Search for the cell housing the specified text and yield its (X, Y) center coordinate. 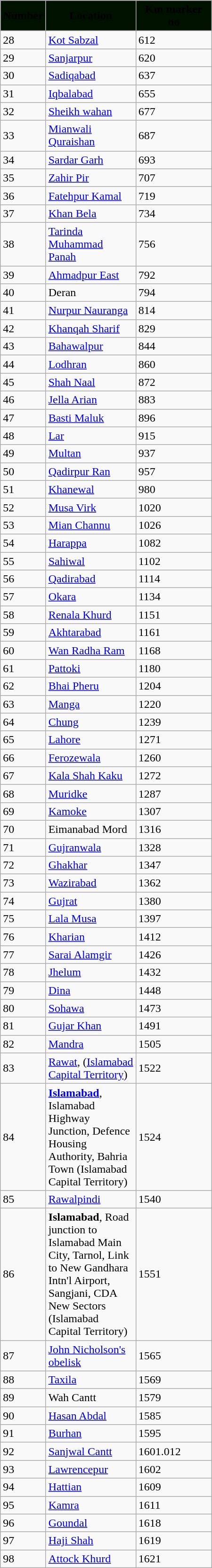
Goundal (90, 1523)
63 (23, 704)
734 (173, 213)
1020 (173, 507)
30 (23, 76)
Ferozewala (90, 758)
Bahawalpur (90, 346)
1491 (173, 1026)
1551 (173, 1274)
53 (23, 525)
Pattoki (90, 668)
70 (23, 829)
707 (173, 178)
1316 (173, 829)
74 (23, 901)
1151 (173, 615)
Lodhran (90, 364)
Sanjwal Cantt (90, 1451)
1271 (173, 740)
1102 (173, 561)
Deran (90, 293)
1412 (173, 937)
Shah Naal (90, 382)
1114 (173, 579)
Kamra (90, 1505)
Sahiwal (90, 561)
Musa Virk (90, 507)
62 (23, 686)
Bhai Pheru (90, 686)
677 (173, 111)
88 (23, 1380)
1505 (173, 1044)
Haji Shah (90, 1541)
98 (23, 1559)
Wan Radha Ram (90, 651)
66 (23, 758)
Wazirabad (90, 883)
39 (23, 275)
Khan Bela (90, 213)
1082 (173, 543)
58 (23, 615)
1609 (173, 1487)
Tarinda Muhammad Panah (90, 244)
Kamoke (90, 811)
Lahore (90, 740)
31 (23, 94)
1565 (173, 1356)
1362 (173, 883)
1585 (173, 1416)
1397 (173, 919)
Lawrencepur (90, 1469)
1220 (173, 704)
687 (173, 135)
71 (23, 847)
85 (23, 1199)
1595 (173, 1434)
1522 (173, 1068)
76 (23, 937)
Manga (90, 704)
1426 (173, 955)
1161 (173, 633)
655 (173, 94)
1380 (173, 901)
719 (173, 196)
61 (23, 668)
Basti Maluk (90, 418)
47 (23, 418)
43 (23, 346)
Zahir Pir (90, 178)
1611 (173, 1505)
John Nicholson's obelisk (90, 1356)
Jella Arian (90, 400)
Eimanabad Mord (90, 829)
Islamabad, Islamabad Highway Junction, Defence Housing Authority, Bahria Town (Islamabad Capital Territory) (90, 1137)
872 (173, 382)
Km marker no (173, 16)
1602 (173, 1469)
1287 (173, 793)
Mian Channu (90, 525)
44 (23, 364)
82 (23, 1044)
45 (23, 382)
620 (173, 58)
1540 (173, 1199)
1272 (173, 776)
1618 (173, 1523)
Lala Musa (90, 919)
38 (23, 244)
49 (23, 454)
1347 (173, 865)
980 (173, 489)
844 (173, 346)
Sarai Alamgir (90, 955)
883 (173, 400)
54 (23, 543)
67 (23, 776)
72 (23, 865)
Attock Khurd (90, 1559)
80 (23, 1008)
Qadirpur Ran (90, 471)
1328 (173, 847)
Islamabad, Road junction to Islamabad Main City, Tarnol, Link to New Gandhara Intn'l Airport, Sangjani, CDA New Sectors (Islamabad Capital Territory) (90, 1274)
91 (23, 1434)
32 (23, 111)
1524 (173, 1137)
Kala Shah Kaku (90, 776)
1026 (173, 525)
Renala Khurd (90, 615)
Hasan Abdal (90, 1416)
1579 (173, 1398)
90 (23, 1416)
57 (23, 597)
1204 (173, 686)
35 (23, 178)
Okara (90, 597)
Burhan (90, 1434)
Rawalpindi (90, 1199)
56 (23, 579)
Jhelum (90, 972)
1168 (173, 651)
Number (23, 16)
97 (23, 1541)
612 (173, 40)
Khanqah Sharif (90, 329)
69 (23, 811)
637 (173, 76)
73 (23, 883)
Gujar Khan (90, 1026)
Taxila (90, 1380)
33 (23, 135)
86 (23, 1274)
Sanjarpur (90, 58)
Mandra (90, 1044)
52 (23, 507)
79 (23, 990)
Chung (90, 722)
896 (173, 418)
Kot Sabzal (90, 40)
51 (23, 489)
937 (173, 454)
96 (23, 1523)
Kharian (90, 937)
Fatehpur Kamal (90, 196)
36 (23, 196)
37 (23, 213)
1260 (173, 758)
829 (173, 329)
Gujranwala (90, 847)
Hattian (90, 1487)
794 (173, 293)
94 (23, 1487)
Muridke (90, 793)
84 (23, 1137)
915 (173, 436)
Rawat, (Islamabad Capital Territory) (90, 1068)
1473 (173, 1008)
60 (23, 651)
40 (23, 293)
Ghakhar (90, 865)
693 (173, 160)
83 (23, 1068)
1601.012 (173, 1451)
Mianwali Quraishan (90, 135)
1180 (173, 668)
42 (23, 329)
1619 (173, 1541)
756 (173, 244)
Location (90, 16)
Harappa (90, 543)
Sohawa (90, 1008)
93 (23, 1469)
Dina (90, 990)
957 (173, 471)
Qadirabad (90, 579)
65 (23, 740)
1307 (173, 811)
55 (23, 561)
Lar (90, 436)
64 (23, 722)
75 (23, 919)
1239 (173, 722)
48 (23, 436)
1448 (173, 990)
Ahmadpur East (90, 275)
Iqbalabad (90, 94)
Sheikh wahan (90, 111)
95 (23, 1505)
814 (173, 311)
87 (23, 1356)
Wah Cantt (90, 1398)
860 (173, 364)
Sadiqabad (90, 76)
Gujrat (90, 901)
Akhtarabad (90, 633)
Khanewal (90, 489)
Sardar Garh (90, 160)
59 (23, 633)
92 (23, 1451)
29 (23, 58)
68 (23, 793)
Multan (90, 454)
792 (173, 275)
Nurpur Nauranga (90, 311)
81 (23, 1026)
89 (23, 1398)
41 (23, 311)
46 (23, 400)
34 (23, 160)
1134 (173, 597)
77 (23, 955)
28 (23, 40)
1621 (173, 1559)
50 (23, 471)
1432 (173, 972)
78 (23, 972)
1569 (173, 1380)
